Provide the [x, y] coordinate of the cell's center where the given text is located.  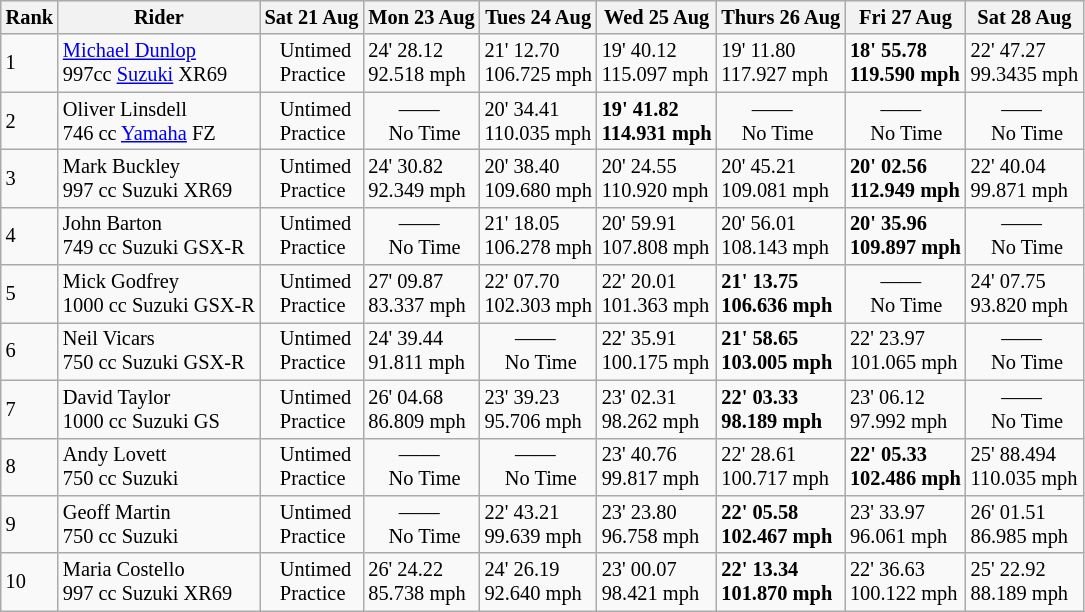
6 [30, 351]
22' 23.97 101.065 mph [906, 351]
Maria Costello 997 cc Suzuki XR69 [159, 582]
22' 13.34 101.870 mph [780, 582]
21' 13.75 106.636 mph [780, 294]
Tues 24 Aug [538, 17]
21' 12.70 106.725 mph [538, 63]
24' 26.19 92.640 mph [538, 582]
22' 47.27 99.3435 mph [1024, 63]
23' 33.97 96.061 mph [906, 524]
Mark Buckley 997 cc Suzuki XR69 [159, 178]
3 [30, 178]
27' 09.87 83.337 mph [421, 294]
21' 58.65 103.005 mph [780, 351]
23' 39.23 95.706 mph [538, 409]
26' 01.51 86.985 mph [1024, 524]
23' 02.31 98.262 mph [657, 409]
2 [30, 121]
20' 38.40 109.680 mph [538, 178]
Oliver Linsdell 746 cc Yamaha FZ [159, 121]
25' 88.494 110.035 mph [1024, 467]
19' 11.80 117.927 mph [780, 63]
10 [30, 582]
Sat 21 Aug [312, 17]
Sat 28 Aug [1024, 17]
22' 36.63 100.122 mph [906, 582]
22' 05.58 102.467 mph [780, 524]
Rank [30, 17]
22' 20.01 101.363 mph [657, 294]
20' 45.21 109.081 mph [780, 178]
Wed 25 Aug [657, 17]
John Barton 749 cc Suzuki GSX-R [159, 236]
20' 56.01 108.143 mph [780, 236]
5 [30, 294]
24' 07.75 93.820 mph [1024, 294]
22' 07.70 102.303 mph [538, 294]
20' 59.91 107.808 mph [657, 236]
Geoff Martin 750 cc Suzuki [159, 524]
23' 23.80 96.758 mph [657, 524]
24' 28.12 92.518 mph [421, 63]
Mon 23 Aug [421, 17]
22' 03.33 98.189 mph [780, 409]
1 [30, 63]
22' 40.04 99.871 mph [1024, 178]
22' 43.21 99.639 mph [538, 524]
9 [30, 524]
21' 18.05 106.278 mph [538, 236]
20' 35.96 109.897 mph [906, 236]
Thurs 26 Aug [780, 17]
Andy Lovett 750 cc Suzuki [159, 467]
4 [30, 236]
Mick Godfrey 1000 cc Suzuki GSX-R [159, 294]
26' 04.68 86.809 mph [421, 409]
7 [30, 409]
Fri 27 Aug [906, 17]
8 [30, 467]
19' 41.82 114.931 mph [657, 121]
22' 35.91 100.175 mph [657, 351]
22' 28.61 100.717 mph [780, 467]
18' 55.78 119.590 mph [906, 63]
22' 05.33 102.486 mph [906, 467]
20' 02.56 112.949 mph [906, 178]
20' 34.41 110.035 mph [538, 121]
23' 06.12 97.992 mph [906, 409]
24' 39.44 91.811 mph [421, 351]
26' 24.22 85.738 mph [421, 582]
24' 30.82 92.349 mph [421, 178]
23' 00.07 98.421 mph [657, 582]
23' 40.76 99.817 mph [657, 467]
Rider [159, 17]
Michael Dunlop 997cc Suzuki XR69 [159, 63]
25' 22.92 88.189 mph [1024, 582]
Neil Vicars 750 cc Suzuki GSX-R [159, 351]
20' 24.55 110.920 mph [657, 178]
19' 40.12 115.097 mph [657, 63]
David Taylor 1000 cc Suzuki GS [159, 409]
